Return [x, y] of the center of cell containing provided text 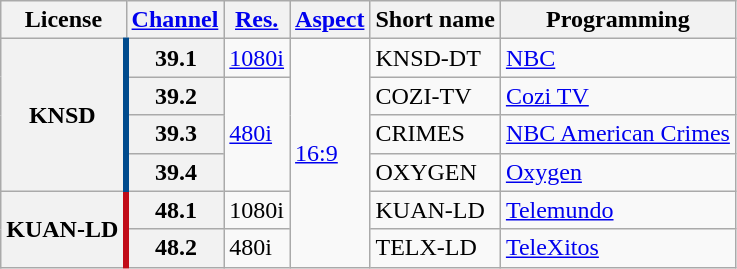
COZI-TV [435, 96]
Programming [618, 20]
Cozi TV [618, 96]
48.2 [175, 248]
Aspect [330, 20]
39.2 [175, 96]
TELX-LD [435, 248]
NBC American Crimes [618, 134]
KNSD-DT [435, 58]
39.3 [175, 134]
Oxygen [618, 172]
Telemundo [618, 210]
48.1 [175, 210]
Res. [257, 20]
TeleXitos [618, 248]
39.4 [175, 172]
OXYGEN [435, 172]
16:9 [330, 153]
CRIMES [435, 134]
Short name [435, 20]
NBC [618, 58]
License [64, 20]
KNSD [64, 115]
39.1 [175, 58]
Channel [175, 20]
